Extract the [x, y] coordinate from the center of the cell holding the provided text.  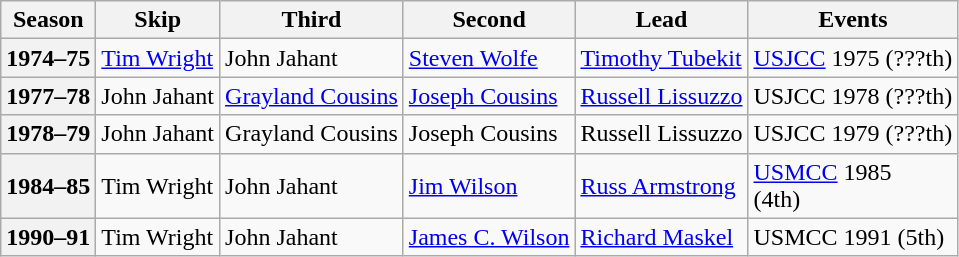
Russ Armstrong [662, 186]
Skip [158, 20]
USMCC 1991 (5th) [853, 237]
1974–75 [48, 58]
Third [312, 20]
Lead [662, 20]
USJCC 1979 (???th) [853, 134]
Richard Maskel [662, 237]
1978–79 [48, 134]
Events [853, 20]
1990–91 [48, 237]
Timothy Tubekit [662, 58]
1977–78 [48, 96]
Jim Wilson [489, 186]
USJCC 1975 (???th) [853, 58]
Steven Wolfe [489, 58]
Second [489, 20]
USMCC 1985 (4th) [853, 186]
1984–85 [48, 186]
Season [48, 20]
James C. Wilson [489, 237]
USJCC 1978 (???th) [853, 96]
